Extract the [x, y] coordinate from the center of the cell holding the provided text.  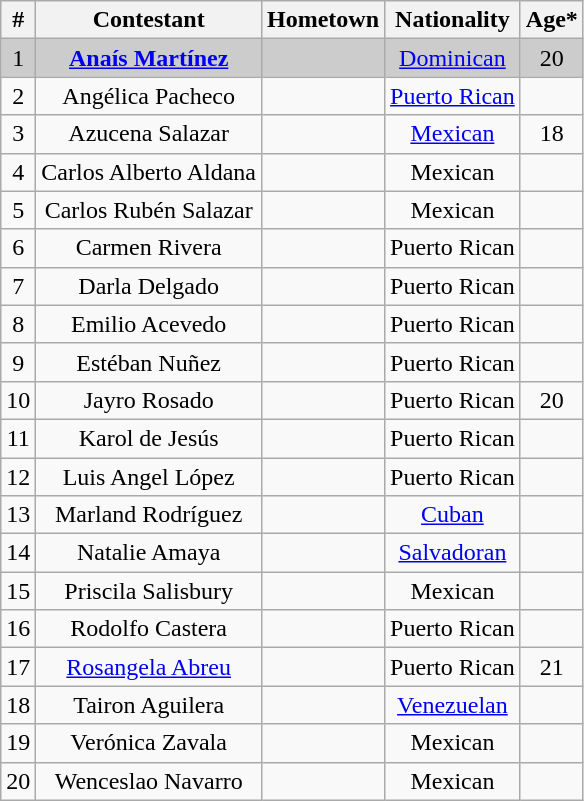
21 [552, 667]
Marland Rodríguez [149, 515]
Emilio Acevedo [149, 324]
7 [18, 286]
8 [18, 324]
Natalie Amaya [149, 553]
Darla Delgado [149, 286]
4 [18, 172]
Azucena Salazar [149, 134]
14 [18, 553]
Nationality [453, 20]
Dominican [453, 58]
11 [18, 438]
Venezuelan [453, 705]
Salvadoran [453, 553]
Verónica Zavala [149, 743]
10 [18, 400]
Priscila Salisbury [149, 591]
Carlos Rubén Salazar [149, 210]
Tairon Aguilera [149, 705]
Jayro Rosado [149, 400]
Carmen Rivera [149, 248]
Estéban Nuñez [149, 362]
Anaís Martínez [149, 58]
Carlos Alberto Aldana [149, 172]
Luis Angel López [149, 477]
1 [18, 58]
Karol de Jesús [149, 438]
12 [18, 477]
Age* [552, 20]
19 [18, 743]
Rodolfo Castera [149, 629]
3 [18, 134]
# [18, 20]
Angélica Pacheco [149, 96]
Cuban [453, 515]
Rosangela Abreu [149, 667]
17 [18, 667]
13 [18, 515]
9 [18, 362]
15 [18, 591]
2 [18, 96]
Wenceslao Navarro [149, 781]
Hometown [324, 20]
5 [18, 210]
6 [18, 248]
Contestant [149, 20]
16 [18, 629]
